Locate the cell with the specified text and output its [X, Y] center coordinate. 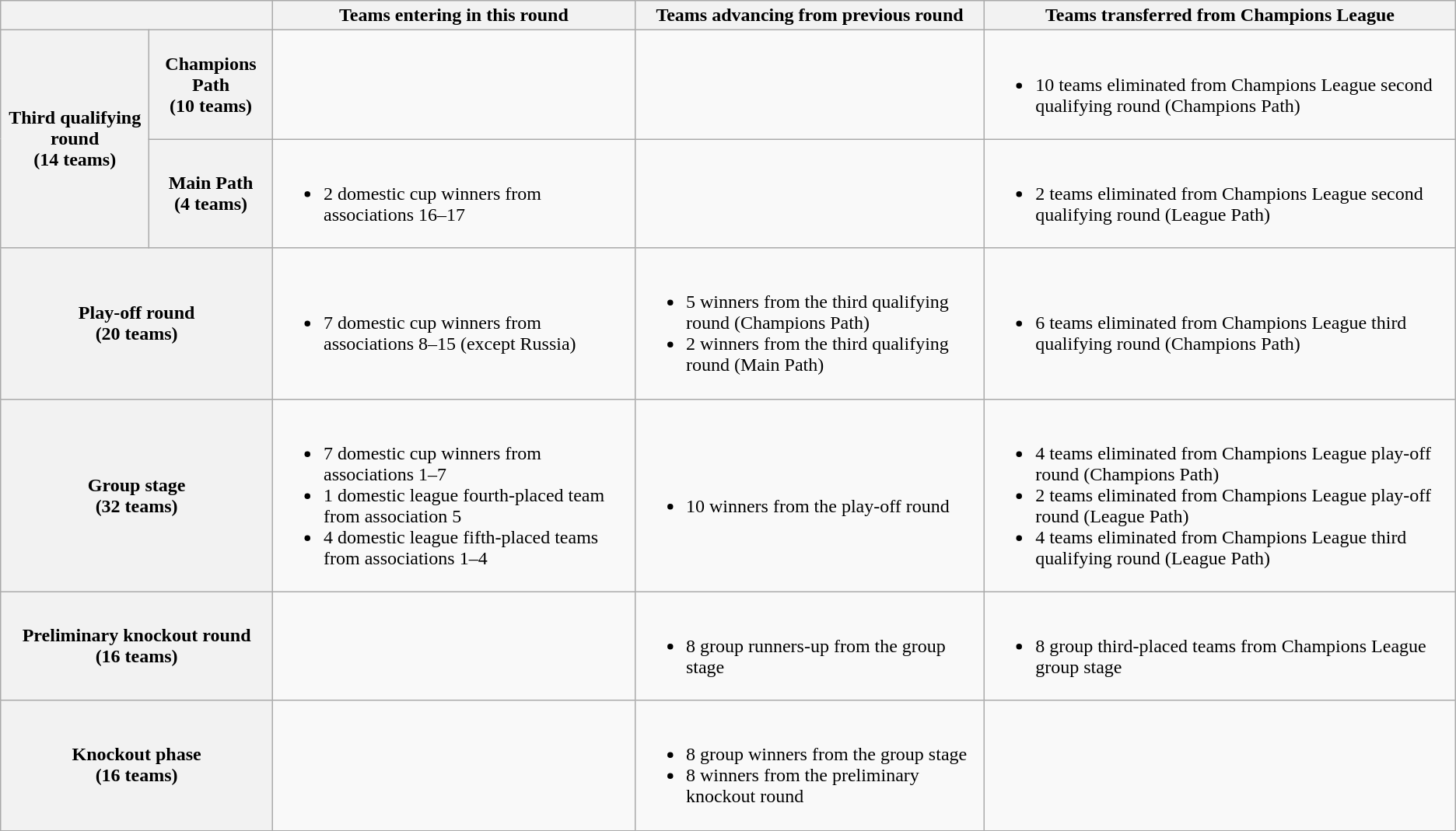
Third qualifying round(14 teams) [75, 139]
Knockout phase(16 teams) [137, 765]
2 domestic cup winners from associations 16–17 [453, 194]
Preliminary knockout round(16 teams) [137, 646]
Main Path(4 teams) [212, 194]
8 group runners-up from the group stage [809, 646]
8 group third-placed teams from Champions League group stage [1220, 646]
Teams transferred from Champions League [1220, 16]
7 domestic cup winners from associations 8–15 (except Russia) [453, 323]
2 teams eliminated from Champions League second qualifying round (League Path) [1220, 194]
6 teams eliminated from Champions League third qualifying round (Champions Path) [1220, 323]
10 teams eliminated from Champions League second qualifying round (Champions Path) [1220, 85]
8 group winners from the group stage8 winners from the preliminary knockout round [809, 765]
Teams advancing from previous round [809, 16]
Play-off round(20 teams) [137, 323]
Teams entering in this round [453, 16]
Group stage(32 teams) [137, 495]
Champions Path(10 teams) [212, 85]
5 winners from the third qualifying round (Champions Path)2 winners from the third qualifying round (Main Path) [809, 323]
10 winners from the play-off round [809, 495]
